Locate the cell with the specified text and output its (x, y) center coordinate. 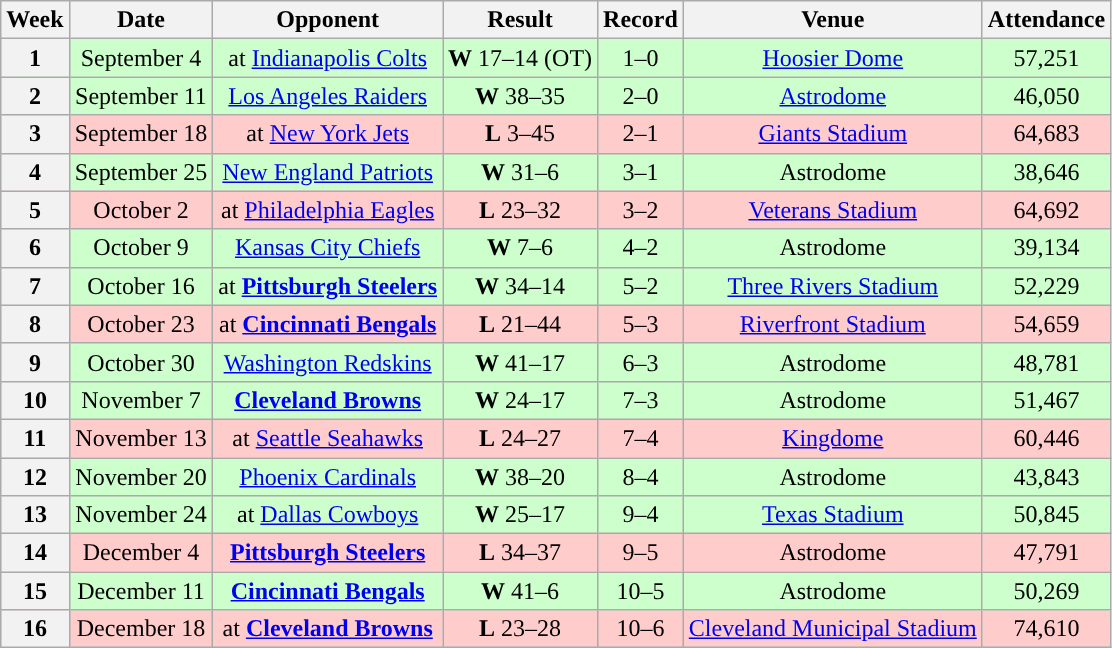
November 13 (141, 438)
50,845 (1046, 515)
W 41–17 (520, 362)
4–2 (641, 248)
10 (35, 400)
Opponent (328, 20)
W 34–14 (520, 286)
6 (35, 248)
8 (35, 324)
Venue (832, 20)
9–5 (641, 553)
Cleveland Municipal Stadium (832, 629)
38,646 (1046, 172)
1 (35, 58)
W 25–17 (520, 515)
L 23–32 (520, 210)
L 21–44 (520, 324)
Giants Stadium (832, 134)
November 7 (141, 400)
52,229 (1046, 286)
Record (641, 20)
September 4 (141, 58)
Date (141, 20)
W 24–17 (520, 400)
at Seattle Seahawks (328, 438)
November 24 (141, 515)
W 31–6 (520, 172)
L 23–28 (520, 629)
Los Angeles Raiders (328, 96)
47,791 (1046, 553)
W 7–6 (520, 248)
September 18 (141, 134)
46,050 (1046, 96)
11 (35, 438)
October 9 (141, 248)
at Cincinnati Bengals (328, 324)
7 (35, 286)
Week (35, 20)
7–3 (641, 400)
6–3 (641, 362)
16 (35, 629)
10–6 (641, 629)
4 (35, 172)
64,692 (1046, 210)
5–2 (641, 286)
Three Rivers Stadium (832, 286)
50,269 (1046, 591)
L 3–45 (520, 134)
December 18 (141, 629)
at Pittsburgh Steelers (328, 286)
October 30 (141, 362)
8–4 (641, 477)
57,251 (1046, 58)
December 11 (141, 591)
60,446 (1046, 438)
7–4 (641, 438)
Veterans Stadium (832, 210)
9–4 (641, 515)
L 24–27 (520, 438)
9 (35, 362)
Result (520, 20)
48,781 (1046, 362)
10–5 (641, 591)
2 (35, 96)
September 11 (141, 96)
December 4 (141, 553)
W 38–20 (520, 477)
Cincinnati Bengals (328, 591)
W 41–6 (520, 591)
at Dallas Cowboys (328, 515)
5–3 (641, 324)
39,134 (1046, 248)
October 2 (141, 210)
Hoosier Dome (832, 58)
at Cleveland Browns (328, 629)
Riverfront Stadium (832, 324)
3–1 (641, 172)
September 25 (141, 172)
Kingdome (832, 438)
at New York Jets (328, 134)
12 (35, 477)
W 17–14 (OT) (520, 58)
3–2 (641, 210)
November 20 (141, 477)
5 (35, 210)
Pittsburgh Steelers (328, 553)
Attendance (1046, 20)
3 (35, 134)
October 16 (141, 286)
74,610 (1046, 629)
2–1 (641, 134)
October 23 (141, 324)
Kansas City Chiefs (328, 248)
2–0 (641, 96)
Phoenix Cardinals (328, 477)
64,683 (1046, 134)
51,467 (1046, 400)
14 (35, 553)
1–0 (641, 58)
43,843 (1046, 477)
15 (35, 591)
Cleveland Browns (328, 400)
L 34–37 (520, 553)
at Indianapolis Colts (328, 58)
at Philadelphia Eagles (328, 210)
54,659 (1046, 324)
Washington Redskins (328, 362)
W 38–35 (520, 96)
New England Patriots (328, 172)
13 (35, 515)
Texas Stadium (832, 515)
